Scan for the cell matching the given text and deliver its [x, y] coordinate at center. 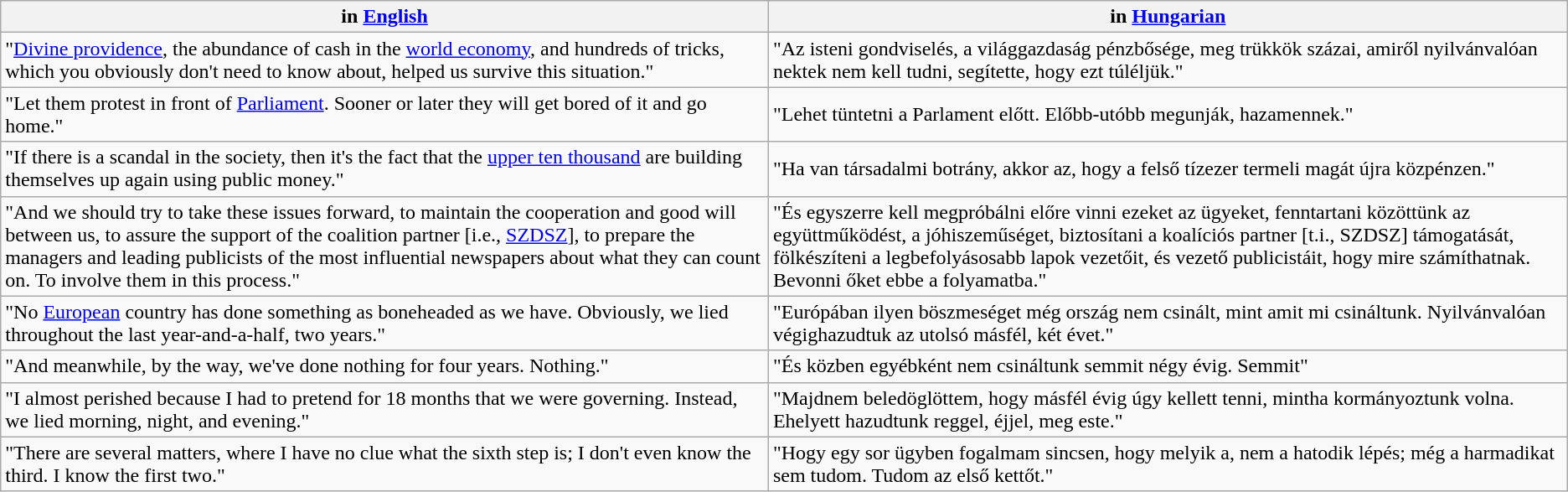
"Ha van társadalmi botrány, akkor az, hogy a felső tízezer termeli magát újra közpénzen." [1168, 169]
"Hogy egy sor ügyben fogalmam sincsen, hogy melyik a, nem a hatodik lépés; még a harmadikat sem tudom. Tudom az első kettőt." [1168, 464]
"If there is a scandal in the society, then it's the fact that the upper ten thousand are building themselves up again using public money." [385, 169]
"No European country has done something as boneheaded as we have. Obviously, we lied throughout the last year-and-a-half, two years." [385, 324]
"Majdnem beledöglöttem, hogy másfél évig úgy kellett tenni, mintha kormányoztunk volna. Ehelyett hazudtunk reggel, éjjel, meg este." [1168, 409]
"There are several matters, where I have no clue what the sixth step is; I don't even know the third. I know the first two." [385, 464]
"Az isteni gondviselés, a világgazdaság pénzbősége, meg trükkök százai, amiről nyilvánvalóan nektek nem kell tudni, segítette, hogy ezt túléljük." [1168, 60]
"Európában ilyen böszmeséget még ország nem csinált, mint amit mi csináltunk. Nyilvánvalóan végighazudtuk az utolsó másfél, két évet." [1168, 324]
"Lehet tüntetni a Parlament előtt. Előbb-utóbb megunják, hazamennek." [1168, 114]
in Hungarian [1168, 17]
"Let them protest in front of Parliament. Sooner or later they will get bored of it and go home." [385, 114]
"És közben egyébként nem csináltunk semmit négy évig. Semmit" [1168, 366]
"I almost perished because I had to pretend for 18 months that we were governing. Instead, we lied morning, night, and evening." [385, 409]
"And meanwhile, by the way, we've done nothing for four years. Nothing." [385, 366]
in English [385, 17]
